Locate the cell with the specified text and output its [x, y] center coordinate. 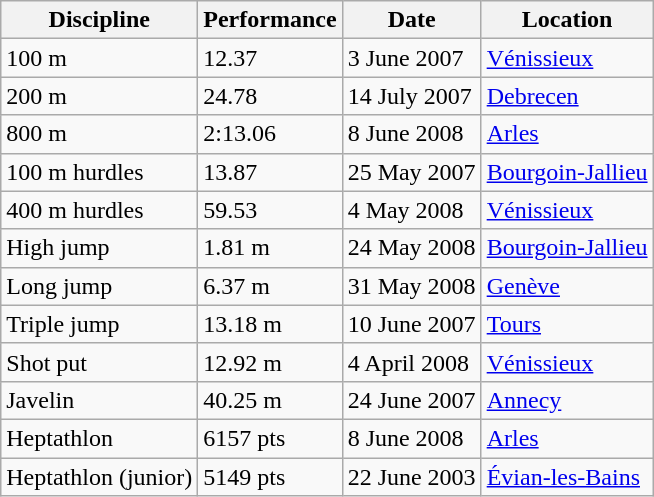
10 June 2007 [412, 324]
3 June 2007 [412, 58]
12.37 [270, 58]
Long jump [100, 286]
Date [412, 20]
31 May 2008 [412, 286]
Javelin [100, 400]
24 June 2007 [412, 400]
Tours [567, 324]
5149 pts [270, 477]
Shot put [100, 362]
High jump [100, 248]
Triple jump [100, 324]
40.25 m [270, 400]
13.87 [270, 172]
Annecy [567, 400]
100 m [100, 58]
14 July 2007 [412, 96]
Heptathlon [100, 438]
24 May 2008 [412, 248]
12.92 m [270, 362]
22 June 2003 [412, 477]
24.78 [270, 96]
2:13.06 [270, 134]
200 m [100, 96]
Évian-les-Bains [567, 477]
13.18 m [270, 324]
1.81 m [270, 248]
Performance [270, 20]
4 May 2008 [412, 210]
Debrecen [567, 96]
400 m hurdles [100, 210]
Heptathlon (junior) [100, 477]
100 m hurdles [100, 172]
59.53 [270, 210]
25 May 2007 [412, 172]
4 April 2008 [412, 362]
Genève [567, 286]
Location [567, 20]
Discipline [100, 20]
800 m [100, 134]
6.37 m [270, 286]
6157 pts [270, 438]
